Search for the cell housing the specified text and yield its (x, y) center coordinate. 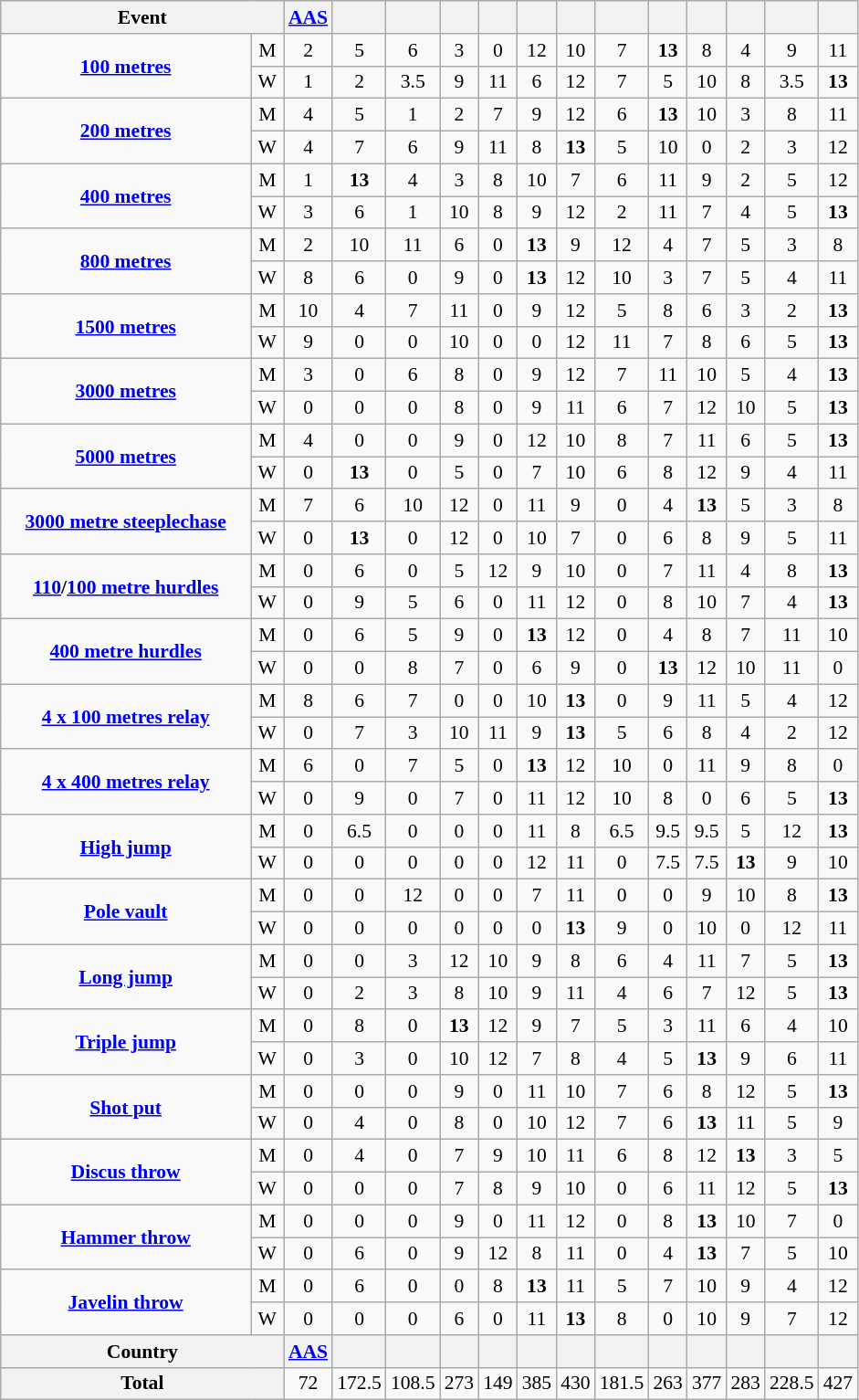
Shot put (126, 1107)
172.5 (360, 1384)
108.5 (413, 1384)
Hammer throw (126, 1237)
3000 metres (126, 391)
200 metres (126, 132)
Javelin throw (126, 1302)
430 (575, 1384)
Country (142, 1352)
273 (460, 1384)
263 (668, 1384)
Event (142, 17)
Long jump (126, 977)
385 (537, 1384)
Discus throw (126, 1173)
4 x 400 metres relay (126, 782)
228.5 (792, 1384)
72 (309, 1384)
400 metres (126, 195)
4 x 100 metres relay (126, 716)
283 (745, 1384)
149 (498, 1384)
377 (707, 1384)
Pole vault (126, 911)
100 metres (126, 66)
181.5 (623, 1384)
Total (142, 1384)
800 metres (126, 261)
5000 metres (126, 457)
Triple jump (126, 1043)
427 (838, 1384)
1500 metres (126, 327)
High jump (126, 847)
110/100 metre hurdles (126, 586)
3000 metre steeplechase (126, 522)
400 metre hurdles (126, 652)
